Determine the (x, y) coordinate at the center of the cell enclosing the given text.  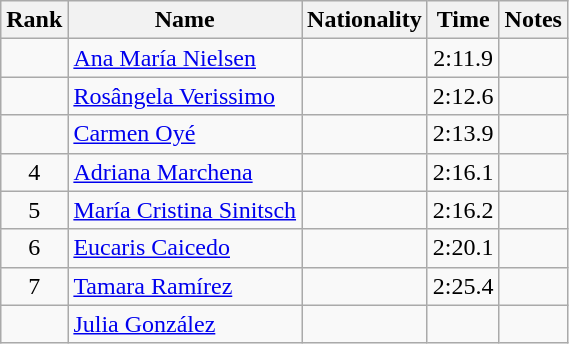
2:16.1 (463, 172)
5 (34, 210)
Notes (533, 20)
2:12.6 (463, 96)
Nationality (365, 20)
Julia González (185, 324)
6 (34, 248)
Name (185, 20)
María Cristina Sinitsch (185, 210)
2:11.9 (463, 58)
2:20.1 (463, 248)
2:16.2 (463, 210)
Adriana Marchena (185, 172)
Ana María Nielsen (185, 58)
Carmen Oyé (185, 134)
7 (34, 286)
Rosângela Verissimo (185, 96)
Time (463, 20)
4 (34, 172)
Tamara Ramírez (185, 286)
Eucaris Caicedo (185, 248)
2:13.9 (463, 134)
2:25.4 (463, 286)
Rank (34, 20)
